Search for the cell housing the specified text and yield its [X, Y] center coordinate. 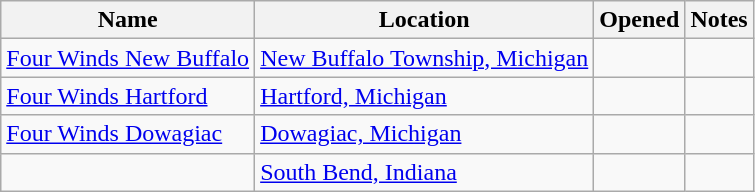
Opened [640, 20]
Notes [719, 20]
New Buffalo Township, Michigan [424, 58]
Location [424, 20]
Hartford, Michigan [424, 96]
Four Winds New Buffalo [128, 58]
Four Winds Hartford [128, 96]
Dowagiac, Michigan [424, 134]
Name [128, 20]
Four Winds Dowagiac [128, 134]
South Bend, Indiana [424, 172]
